Output the [X, Y] coordinate of the center of the cell containing the given text.  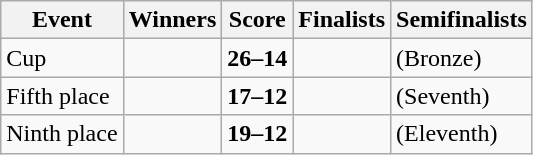
(Bronze) [462, 58]
(Seventh) [462, 96]
Fifth place [62, 96]
Winners [172, 20]
26–14 [258, 58]
Event [62, 20]
Cup [62, 58]
Ninth place [62, 134]
19–12 [258, 134]
(Eleventh) [462, 134]
Semifinalists [462, 20]
Finalists [342, 20]
17–12 [258, 96]
Score [258, 20]
